For the text-containing cell, return its midpoint in (X, Y) coordinate format. 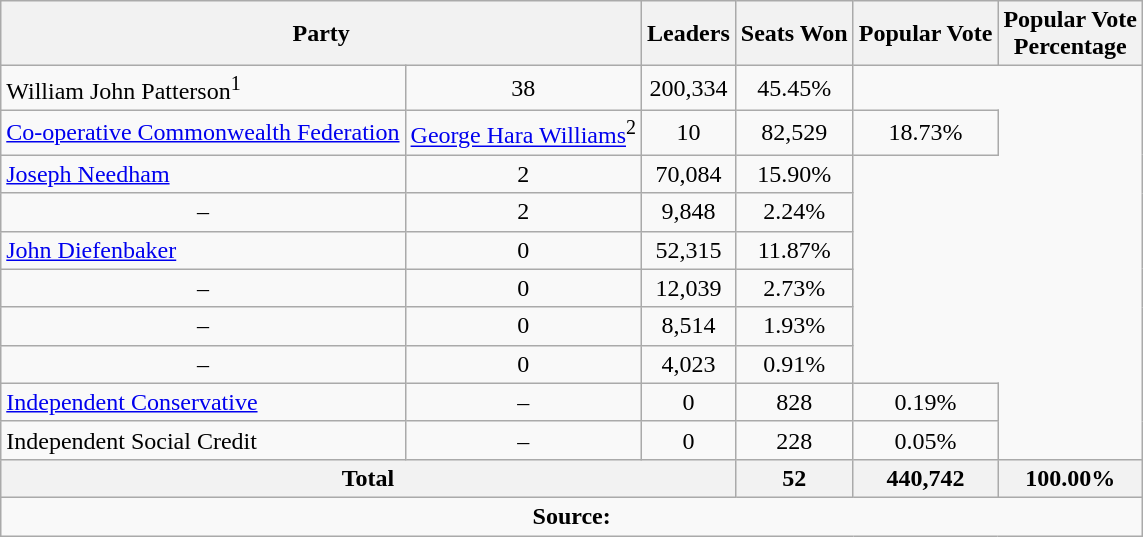
18.73% (926, 132)
11.87% (794, 250)
200,334 (689, 88)
Total (368, 478)
82,529 (794, 132)
12,039 (689, 288)
0.19% (926, 402)
38 (523, 88)
52,315 (689, 250)
8,514 (689, 326)
Independent Social Credit (203, 440)
George Hara Williams2 (523, 132)
828 (794, 402)
0.91% (794, 364)
45.45% (794, 88)
Source: (572, 516)
9,848 (689, 212)
100.00% (1070, 478)
2.73% (794, 288)
70,084 (689, 174)
2.24% (794, 212)
Seats Won (794, 34)
Co-operative Commonwealth Federation (203, 132)
John Diefenbaker (203, 250)
William John Patterson1 (203, 88)
Popular VotePercentage (1070, 34)
228 (794, 440)
10 (689, 132)
4,023 (689, 364)
Popular Vote (926, 34)
Party (322, 34)
440,742 (926, 478)
Joseph Needham (203, 174)
15.90% (794, 174)
0.05% (926, 440)
Leaders (689, 34)
1.93% (794, 326)
52 (794, 478)
Independent Conservative (203, 402)
